Provide the (x, y) coordinate of the cell's center where the given text is located.  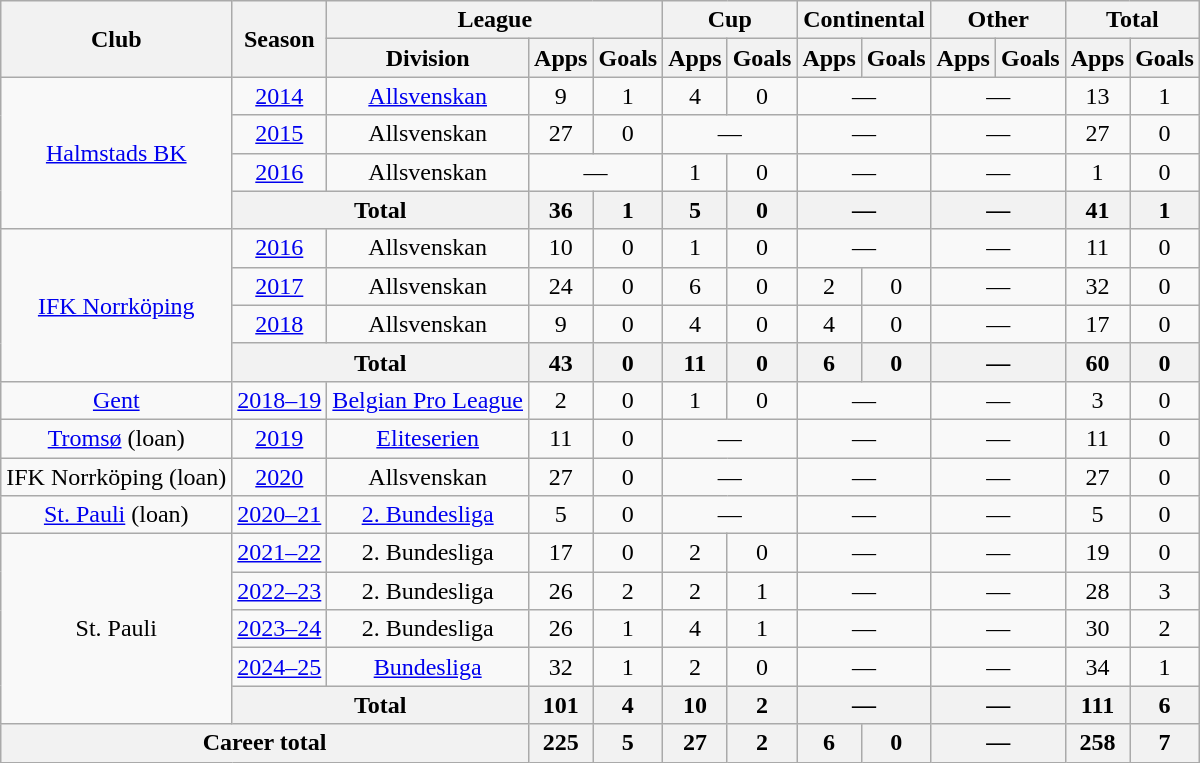
2022–23 (280, 591)
101 (561, 705)
Continental (864, 20)
2014 (280, 96)
Gent (116, 400)
41 (1097, 210)
36 (561, 210)
Belgian Pro League (428, 400)
34 (1097, 667)
43 (561, 362)
2023–24 (280, 629)
League (495, 20)
Other (998, 20)
Tromsø (loan) (116, 438)
2020 (280, 477)
60 (1097, 362)
Halmstads BK (116, 153)
IFK Norrköping (loan) (116, 477)
13 (1097, 96)
2024–25 (280, 667)
30 (1097, 629)
Division (428, 58)
7 (1165, 743)
2017 (280, 286)
Cup (730, 20)
258 (1097, 743)
St. Pauli (116, 629)
IFK Norrköping (116, 305)
28 (1097, 591)
Bundesliga (428, 667)
2018–19 (280, 400)
111 (1097, 705)
Club (116, 39)
19 (1097, 553)
2018 (280, 324)
Career total (265, 743)
Eliteserien (428, 438)
225 (561, 743)
Season (280, 39)
24 (561, 286)
St. Pauli (loan) (116, 515)
2021–22 (280, 553)
2020–21 (280, 515)
2015 (280, 134)
2019 (280, 438)
